Determine the (x, y) coordinate at the center of the cell enclosing the given text.  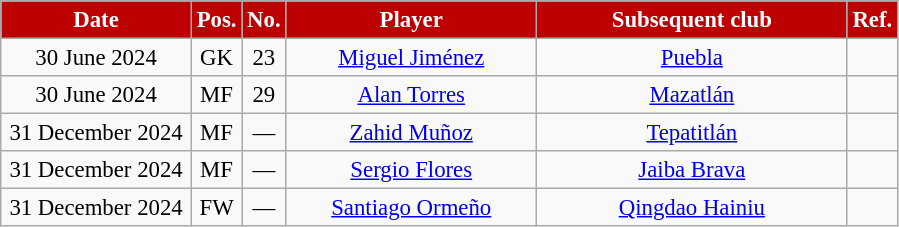
Player (412, 20)
GK (216, 58)
Qingdao Hainiu (692, 208)
Tepatitlán (692, 133)
Santiago Ormeño (412, 208)
Jaiba Brava (692, 170)
Subsequent club (692, 20)
Ref. (872, 20)
Date (96, 20)
Zahid Muñoz (412, 133)
29 (264, 95)
Puebla (692, 58)
23 (264, 58)
FW (216, 208)
Sergio Flores (412, 170)
Mazatlán (692, 95)
No. (264, 20)
Alan Torres (412, 95)
Pos. (216, 20)
Miguel Jiménez (412, 58)
